Capture the cell that displays the provided text and extract its (x, y) central coordinate. 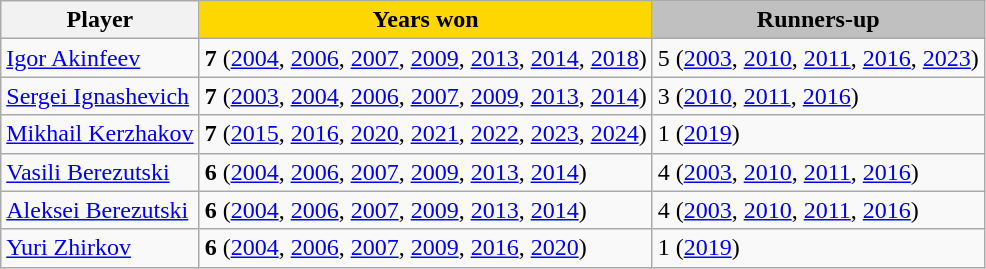
Yuri Zhirkov (100, 248)
7 (2004, 2006, 2007, 2009, 2013, 2014, 2018) (426, 58)
Runners-up (818, 20)
7 (2003, 2004, 2006, 2007, 2009, 2013, 2014) (426, 96)
3 (2010, 2011, 2016) (818, 96)
6 (2004, 2006, 2007, 2009, 2016, 2020) (426, 248)
Years won (426, 20)
Vasili Berezutski (100, 172)
Mikhail Kerzhakov (100, 134)
Igor Akinfeev (100, 58)
Aleksei Berezutski (100, 210)
7 (2015, 2016, 2020, 2021, 2022, 2023, 2024) (426, 134)
Sergei Ignashevich (100, 96)
Player (100, 20)
5 (2003, 2010, 2011, 2016, 2023) (818, 58)
